Identify which cell holds the provided text, then report its [X, Y] central coordinate. 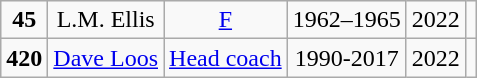
45 [24, 20]
1962–1965 [346, 20]
Dave Loos [106, 58]
420 [24, 58]
F [226, 20]
Head coach [226, 58]
L.M. Ellis [106, 20]
1990-2017 [346, 58]
